Identify which cell holds the provided text, then report its (x, y) central coordinate. 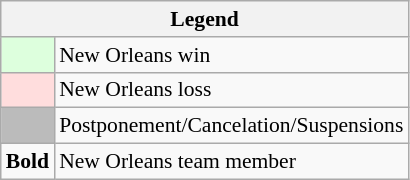
Postponement/Cancelation/Suspensions (231, 126)
New Orleans win (231, 55)
New Orleans team member (231, 162)
Bold (28, 162)
Legend (205, 19)
New Orleans loss (231, 90)
